Return the (X, Y) coordinate for the center point of the cell that contains the specified text.  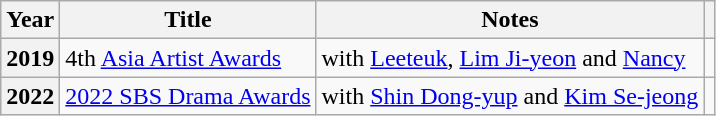
Year (30, 20)
with Leeteuk, Lim Ji-yeon and Nancy (510, 58)
2022 (30, 96)
Notes (510, 20)
2019 (30, 58)
4th Asia Artist Awards (188, 58)
Title (188, 20)
2022 SBS Drama Awards (188, 96)
with Shin Dong-yup and Kim Se-jeong (510, 96)
